Capture the cell that displays the provided text and extract its [x, y] central coordinate. 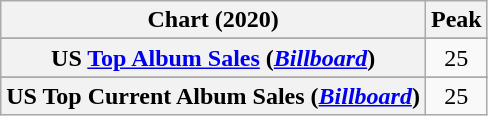
US Top Current Album Sales (Billboard) [214, 96]
US Top Album Sales (Billboard) [214, 58]
Chart (2020) [214, 20]
Peak [456, 20]
